Locate the cell with the specified text and output its [x, y] center coordinate. 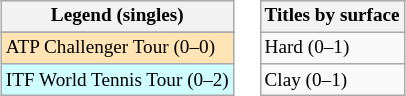
ATP Challenger Tour (0–0) [117, 48]
Clay (0–1) [332, 80]
Titles by surface [332, 16]
Legend (singles) [117, 16]
ITF World Tennis Tour (0–2) [117, 80]
Hard (0–1) [332, 48]
